Identify which cell holds the provided text, then report its [x, y] central coordinate. 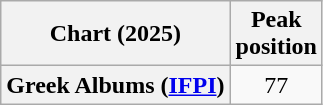
Peak position [276, 34]
77 [276, 85]
Chart (2025) [116, 34]
Greek Albums (IFPI) [116, 85]
